From the cell containing the given text, extract its center point as [X, Y] coordinate. 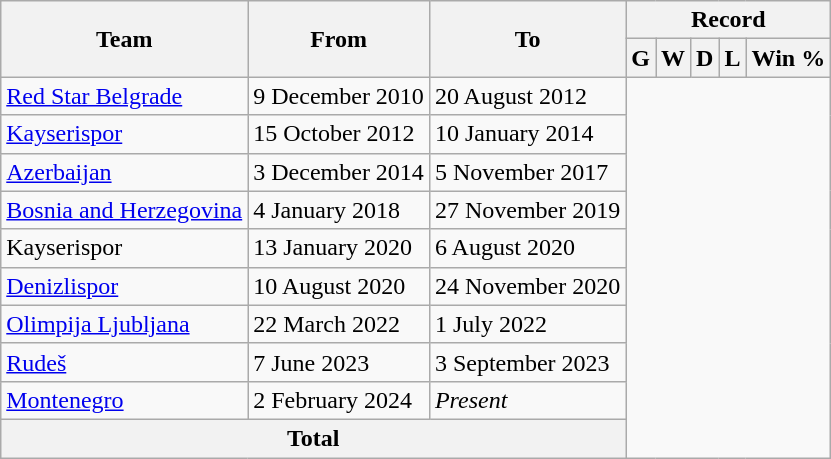
Rudeš [124, 362]
G [641, 58]
20 August 2012 [527, 96]
3 September 2023 [527, 362]
10 August 2020 [339, 286]
27 November 2019 [527, 210]
6 August 2020 [527, 248]
W [674, 58]
From [339, 39]
24 November 2020 [527, 286]
Denizlispor [124, 286]
15 October 2012 [339, 134]
2 February 2024 [339, 400]
To [527, 39]
10 January 2014 [527, 134]
Bosnia and Herzegovina [124, 210]
Olimpija Ljubljana [124, 324]
7 June 2023 [339, 362]
1 July 2022 [527, 324]
Present [527, 400]
9 December 2010 [339, 96]
D [705, 58]
Total [314, 438]
22 March 2022 [339, 324]
Record [728, 20]
13 January 2020 [339, 248]
Azerbaijan [124, 172]
5 November 2017 [527, 172]
Team [124, 39]
Red Star Belgrade [124, 96]
3 December 2014 [339, 172]
Win % [788, 58]
4 January 2018 [339, 210]
Montenegro [124, 400]
L [732, 58]
